Return [x, y] of the center of cell containing provided text 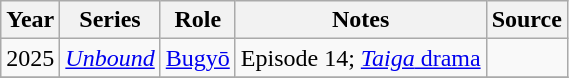
2025 [30, 58]
Bugyō [198, 58]
Unbound [110, 58]
Notes [360, 20]
Role [198, 20]
Source [526, 20]
Series [110, 20]
Year [30, 20]
Episode 14; Taiga drama [360, 58]
